Identify which cell holds the provided text, then report its [x, y] central coordinate. 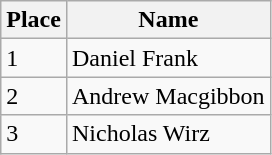
Place [34, 20]
2 [34, 96]
Daniel Frank [168, 58]
Andrew Macgibbon [168, 96]
3 [34, 134]
Nicholas Wirz [168, 134]
1 [34, 58]
Name [168, 20]
